Scan for the cell matching the given text and deliver its [x, y] coordinate at center. 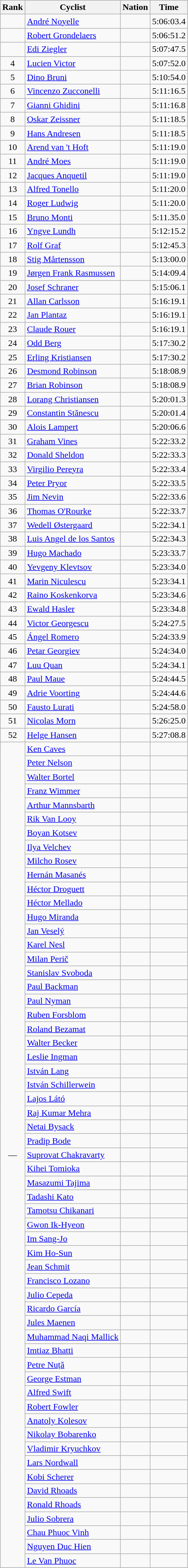
Héctor Mellado [73, 903]
Raino Koskenkorva [73, 595]
19 [12, 273]
15 [12, 217]
5:22:33.5 [169, 483]
5:07:52.0 [169, 63]
5:22:33.3 [169, 455]
Ilya Velchev [73, 847]
41 [12, 581]
5 [12, 77]
32 [12, 455]
Jørgen Frank Rasmussen [73, 273]
Nicolas Morn [73, 721]
Ewald Hasler [73, 609]
Kobi Scherer [73, 1476]
Arend van 't Hoft [73, 147]
Roger Ludwig [73, 203]
Marin Niculescu [73, 581]
25 [12, 357]
42 [12, 595]
Luu Quan [73, 665]
Victor Georgescu [73, 623]
5:22:34.1 [169, 525]
26 [12, 371]
5:22:33.4 [169, 469]
Lajos Látó [73, 1099]
Paul Backman [73, 987]
38 [12, 539]
24 [12, 343]
9 [12, 133]
Masazumi Tajima [73, 1183]
Rik Van Looy [73, 819]
Ricardo García [73, 1309]
Kim Ho-Sun [73, 1253]
51 [12, 721]
Paul Nyman [73, 1001]
5:27:08.8 [169, 735]
Peter Pryor [73, 483]
39 [12, 553]
Le Van Phuoc [73, 1561]
Hans Andresen [73, 133]
Yngve Lundh [73, 231]
Rolf Graf [73, 245]
Francisco Lozano [73, 1281]
5:23:33.7 [169, 553]
Lorang Christiansen [73, 399]
5:22:33.6 [169, 497]
Pradip Bode [73, 1141]
Jan Veselý [73, 931]
Jules Maenen [73, 1323]
Adrie Voorting [73, 693]
Walter Becker [73, 1043]
14 [12, 203]
Leslie Ingman [73, 1057]
Erling Kristiansen [73, 357]
Odd Berg [73, 343]
5:11:16.5 [169, 91]
Petre Nuță [73, 1365]
Ken Caves [73, 749]
5:10:54.0 [169, 77]
40 [12, 567]
5:12:15.2 [169, 231]
Robert Fowler [73, 1407]
5:20:01.3 [169, 399]
István Schillerwein [73, 1085]
5:12:45.3 [169, 245]
33 [12, 469]
Chau Phuoc Vinh [73, 1533]
Milcho Rosev [73, 861]
Fausto Lurati [73, 707]
44 [12, 623]
Ángel Romero [73, 637]
5:07:47.5 [169, 49]
Petar Georgiev [73, 651]
16 [12, 231]
29 [12, 413]
Karel Nesl [73, 945]
11 [12, 161]
André Noyelle [73, 21]
Muhammad Naqi Mallick [73, 1337]
Wedell Østergaard [73, 525]
Im Sang-Jo [73, 1239]
5:23:34.1 [169, 581]
Lars Nordwall [73, 1462]
Helge Hansen [73, 735]
Walter Bortel [73, 777]
5:23:34.6 [169, 595]
23 [12, 329]
Boyan Kotsev [73, 833]
Jim Nevin [73, 497]
Anatoly Kolesov [73, 1421]
5:24:34.1 [169, 665]
Héctor Droguett [73, 889]
5:24:27.5 [169, 623]
Luis Angel de los Santos [73, 539]
18 [12, 259]
Alfred Tonello [73, 189]
Desmond Robinson [73, 371]
Tadashi Kato [73, 1197]
5:26:25.0 [169, 721]
Donald Sheldon [73, 455]
Ronald Rhoads [73, 1504]
13 [12, 189]
5:20:06.6 [169, 427]
Josef Schraner [73, 287]
Vladimir Kryuchkov [73, 1449]
49 [12, 693]
5:14:09.4 [169, 273]
17 [12, 245]
Robert Grondelaers [73, 35]
5:11:16.8 [169, 105]
Constantin Stănescu [73, 413]
5:06:51.2 [169, 35]
Allan Carlsson [73, 301]
5:24:44.6 [169, 693]
Nikolay Bobarenko [73, 1435]
5:24:33.9 [169, 637]
36 [12, 511]
Virgilio Pereyra [73, 469]
Roland Bezamat [73, 1029]
George Estman [73, 1379]
5:22:33.7 [169, 511]
Bruno Monti [73, 217]
7 [12, 105]
István Lang [73, 1071]
5:20:01.4 [169, 413]
Oskar Zeissner [73, 119]
Jean Schmit [73, 1267]
5:11.35.0 [169, 217]
5:22:34.3 [169, 539]
— [12, 1155]
Graham Vines [73, 441]
Gwon Ik-Hyeon [73, 1225]
André Moes [73, 161]
Nation [135, 7]
50 [12, 707]
31 [12, 441]
Ruben Forsblom [73, 1015]
David Rhoads [73, 1490]
5:24:34.0 [169, 651]
Gianni Ghidini [73, 105]
6 [12, 91]
Edi Ziegler [73, 49]
10 [12, 147]
Paul Maue [73, 679]
30 [12, 427]
Nguyen Duc Hien [73, 1547]
Jacques Anquetil [73, 175]
5:24:44.5 [169, 679]
Kihei Tomioka [73, 1169]
34 [12, 483]
35 [12, 497]
5:23:34.8 [169, 609]
22 [12, 315]
Thomas O'Rourke [73, 511]
5:24:58.0 [169, 707]
Tamotsu Chikanari [73, 1211]
Franz Wimmer [73, 791]
Imtiaz Bhatti [73, 1351]
52 [12, 735]
Cyclist [73, 7]
Netai Bysack [73, 1127]
28 [12, 399]
48 [12, 679]
Peter Nelson [73, 763]
20 [12, 287]
Vincenzo Zucconelli [73, 91]
Milan Perič [73, 959]
Stanislav Svoboda [73, 973]
5:23:34.0 [169, 567]
8 [12, 119]
Lucien Victor [73, 63]
21 [12, 301]
37 [12, 525]
12 [12, 175]
Yevgeny Klevtsov [73, 567]
Brian Robinson [73, 385]
47 [12, 665]
Time [169, 7]
Julio Cepeda [73, 1294]
Alfred Swift [73, 1393]
Stig Mårtensson [73, 259]
Julio Sobrera [73, 1519]
Hugo Machado [73, 553]
27 [12, 385]
46 [12, 651]
Rank [12, 7]
Hernán Masanés [73, 875]
Alois Lampert [73, 427]
Hugo Miranda [73, 917]
Arthur Mannsbarth [73, 805]
43 [12, 609]
Suprovat Chakravarty [73, 1155]
5:22:33.2 [169, 441]
5:06:03.4 [169, 21]
4 [12, 63]
5:13:00.0 [169, 259]
45 [12, 637]
Claude Rouer [73, 329]
5:15:06.1 [169, 287]
Jan Plantaz [73, 315]
Dino Bruni [73, 77]
Raj Kumar Mehra [73, 1113]
